Capture the cell that displays the provided text and extract its (x, y) central coordinate. 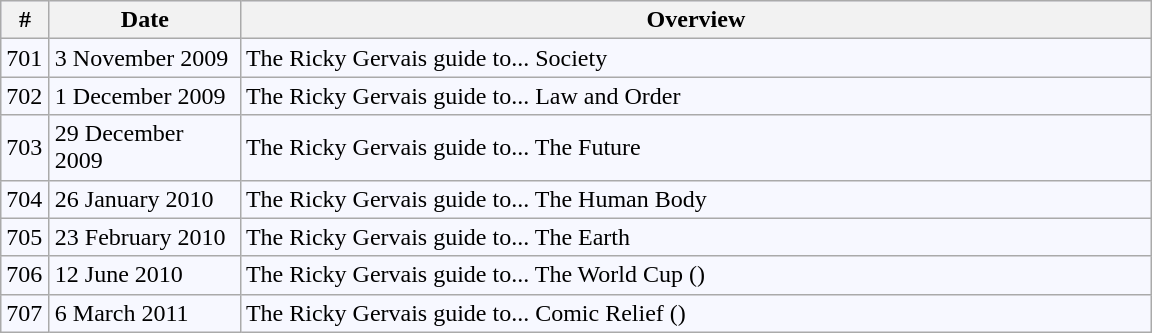
701 (26, 58)
706 (26, 275)
23 February 2010 (144, 237)
The Ricky Gervais guide to... The Human Body (696, 199)
The Ricky Gervais guide to... Society (696, 58)
703 (26, 148)
6 March 2011 (144, 313)
The Ricky Gervais guide to... The World Cup () (696, 275)
702 (26, 96)
707 (26, 313)
12 June 2010 (144, 275)
3 November 2009 (144, 58)
26 January 2010 (144, 199)
# (26, 20)
705 (26, 237)
Date (144, 20)
Overview (696, 20)
The Ricky Gervais guide to... The Future (696, 148)
The Ricky Gervais guide to... The Earth (696, 237)
1 December 2009 (144, 96)
29 December 2009 (144, 148)
704 (26, 199)
The Ricky Gervais guide to... Law and Order (696, 96)
The Ricky Gervais guide to... Comic Relief () (696, 313)
